Find where the given text appears and provide that cell's center as (x, y) coordinate. 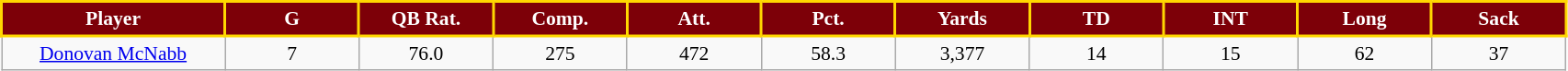
Long (1365, 18)
Att. (694, 18)
62 (1365, 53)
275 (560, 53)
G (292, 18)
Comp. (560, 18)
TD (1096, 18)
76.0 (426, 53)
14 (1096, 53)
Donovan McNabb (114, 53)
Player (114, 18)
INT (1231, 18)
58.3 (828, 53)
472 (694, 53)
QB Rat. (426, 18)
Pct. (828, 18)
15 (1231, 53)
Sack (1499, 18)
37 (1499, 53)
7 (292, 53)
3,377 (962, 53)
Yards (962, 18)
